Determine the [x, y] coordinate at the center of the cell enclosing the given text.  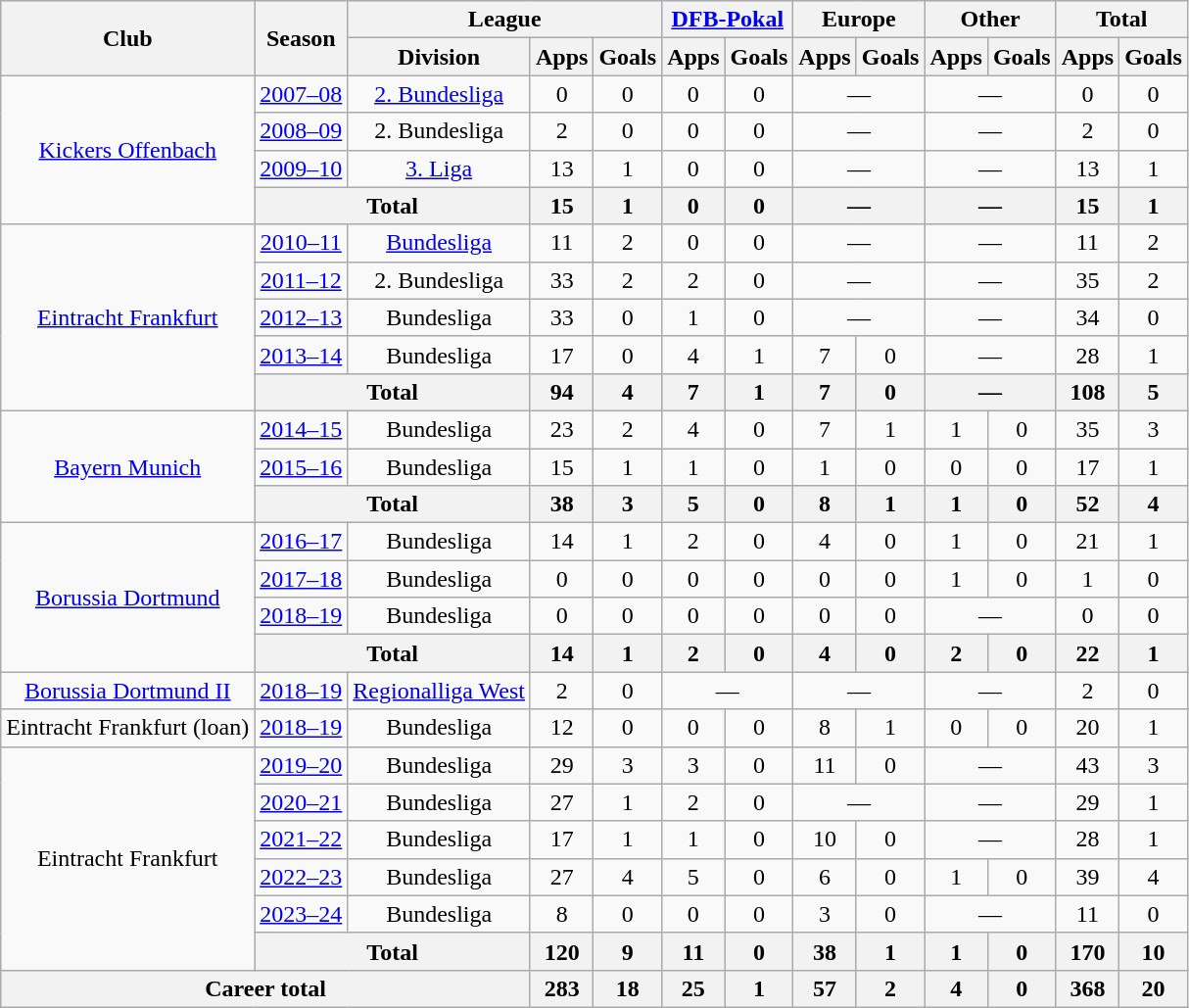
Season [302, 38]
23 [561, 429]
2020–21 [302, 802]
25 [693, 988]
2023–24 [302, 914]
2012–13 [302, 317]
108 [1087, 392]
Kickers Offenbach [127, 150]
2017–18 [302, 579]
2009–10 [302, 168]
52 [1087, 504]
Eintracht Frankfurt (loan) [127, 728]
2022–23 [302, 877]
170 [1087, 951]
DFB-Pokal [728, 20]
12 [561, 728]
Borussia Dortmund II [127, 691]
2021–22 [302, 840]
39 [1087, 877]
League [505, 20]
2008–09 [302, 131]
Bayern Munich [127, 466]
2016–17 [302, 542]
3. Liga [439, 168]
2011–12 [302, 280]
2007–08 [302, 94]
94 [561, 392]
Club [127, 38]
368 [1087, 988]
9 [628, 951]
Europe [859, 20]
2015–16 [302, 467]
Borussia Dortmund [127, 598]
283 [561, 988]
2010–11 [302, 243]
6 [825, 877]
22 [1087, 653]
120 [561, 951]
Other [990, 20]
18 [628, 988]
34 [1087, 317]
Division [439, 57]
2019–20 [302, 765]
21 [1087, 542]
2013–14 [302, 355]
Regionalliga West [439, 691]
57 [825, 988]
2014–15 [302, 429]
Career total [266, 988]
43 [1087, 765]
